Extract the (x, y) coordinate from the center of the cell holding the provided text.  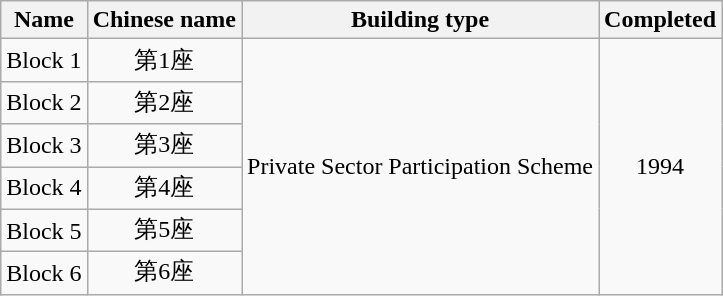
第3座 (164, 146)
第2座 (164, 102)
Block 4 (44, 188)
Block 6 (44, 274)
Block 3 (44, 146)
第4座 (164, 188)
Block 1 (44, 60)
Building type (420, 20)
1994 (660, 166)
Name (44, 20)
第5座 (164, 230)
第1座 (164, 60)
Private Sector Participation Scheme (420, 166)
Block 5 (44, 230)
Chinese name (164, 20)
Completed (660, 20)
第6座 (164, 274)
Block 2 (44, 102)
